Determine the [x, y] coordinate at the center of the cell enclosing the given text.  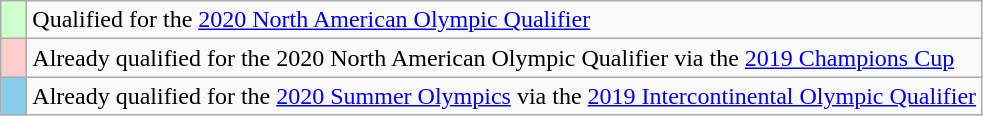
Already qualified for the 2020 Summer Olympics via the 2019 Intercontinental Olympic Qualifier [504, 96]
Qualified for the 2020 North American Olympic Qualifier [504, 20]
Already qualified for the 2020 North American Olympic Qualifier via the 2019 Champions Cup [504, 58]
